Determine the [x, y] coordinate at the center of the cell enclosing the given text.  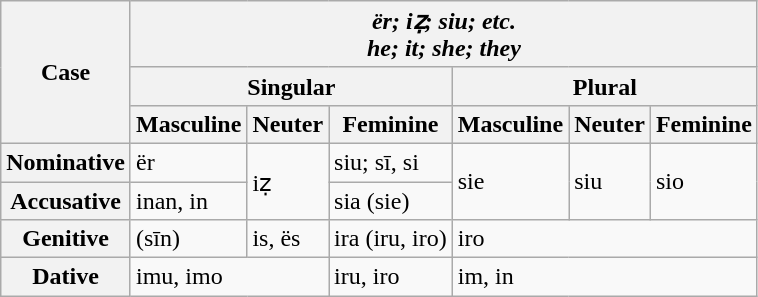
Genitive [66, 239]
Case [66, 72]
ër [188, 162]
siu; sī, si [391, 162]
ër; iẓ; siu; etc. he; it; she; they [444, 34]
im, in [604, 277]
Singular [291, 86]
sio [704, 181]
(sīn) [188, 239]
iro [604, 239]
Nominative [66, 162]
Accusative [66, 201]
Dative [66, 277]
sie [510, 181]
sia (sie) [391, 201]
iru, iro [391, 277]
ira (iru, iro) [391, 239]
is, ës [288, 239]
imu, imo [229, 277]
Plural [604, 86]
siu [610, 181]
inan, in [188, 201]
iẓ [288, 181]
